Capture the cell that displays the provided text and extract its (X, Y) central coordinate. 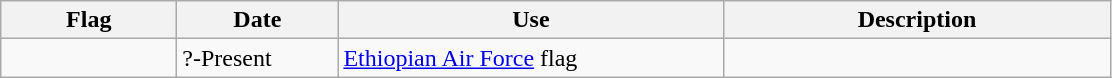
Description (917, 20)
Use (531, 20)
Ethiopian Air Force flag (531, 58)
Date (258, 20)
Flag (89, 20)
?-Present (258, 58)
